Find where the given text appears and provide that cell's center as [X, Y] coordinate. 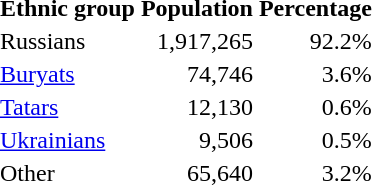
12,130 [196, 107]
74,746 [196, 75]
9,506 [196, 141]
1,917,265 [196, 41]
